Detect which cell encompasses the target text, then output its (x, y) center coordinate. 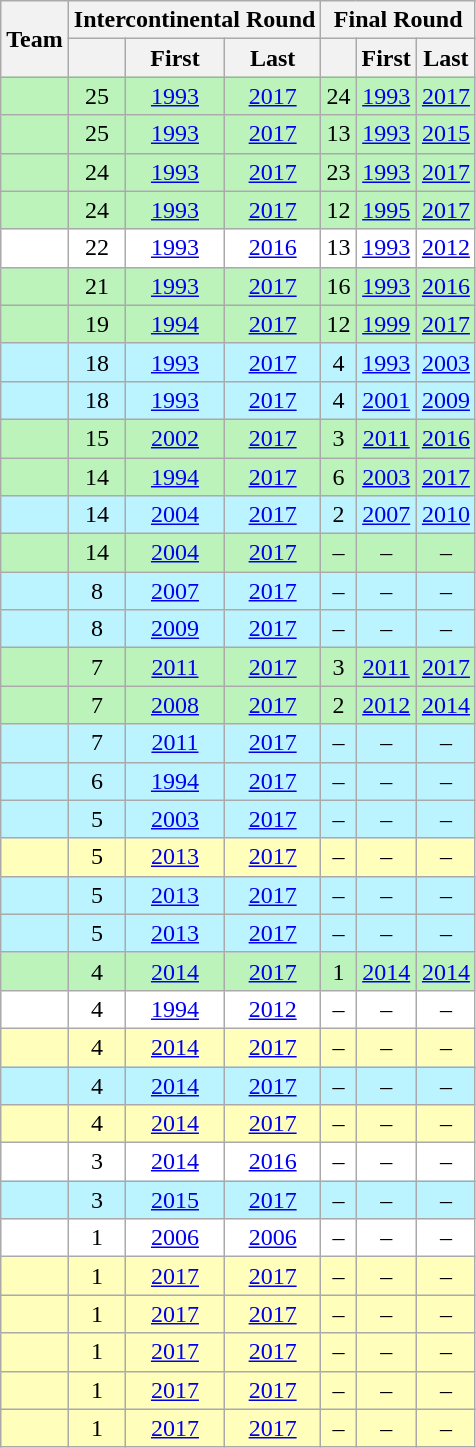
1999 (386, 324)
15 (96, 438)
Final Round (398, 20)
19 (96, 324)
2001 (386, 400)
2010 (446, 515)
Team (35, 39)
23 (338, 172)
Intercontinental Round (194, 20)
21 (96, 286)
2008 (176, 705)
2002 (176, 438)
1995 (386, 210)
22 (96, 248)
16 (338, 286)
